Return the (x, y) coordinate for the center point of the cell that contains the specified text.  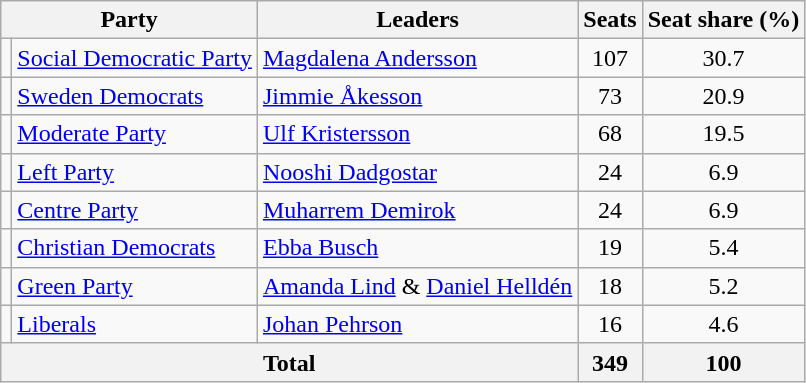
Social Democratic Party (135, 58)
Magdalena Andersson (417, 58)
Seats (610, 20)
100 (724, 362)
Left Party (135, 172)
5.2 (724, 286)
349 (610, 362)
19 (610, 248)
Nooshi Dadgostar (417, 172)
16 (610, 324)
Total (290, 362)
Christian Democrats (135, 248)
Leaders (417, 20)
Sweden Democrats (135, 96)
Seat share (%) (724, 20)
Centre Party (135, 210)
Amanda Lind & Daniel Helldén (417, 286)
Moderate Party (135, 134)
Ebba Busch (417, 248)
68 (610, 134)
73 (610, 96)
Party (130, 20)
107 (610, 58)
18 (610, 286)
4.6 (724, 324)
5.4 (724, 248)
Ulf Kristersson (417, 134)
Green Party (135, 286)
Liberals (135, 324)
Johan Pehrson (417, 324)
19.5 (724, 134)
Muharrem Demirok (417, 210)
20.9 (724, 96)
30.7 (724, 58)
Jimmie Åkesson (417, 96)
